Locate the cell with the specified text and output its (X, Y) center coordinate. 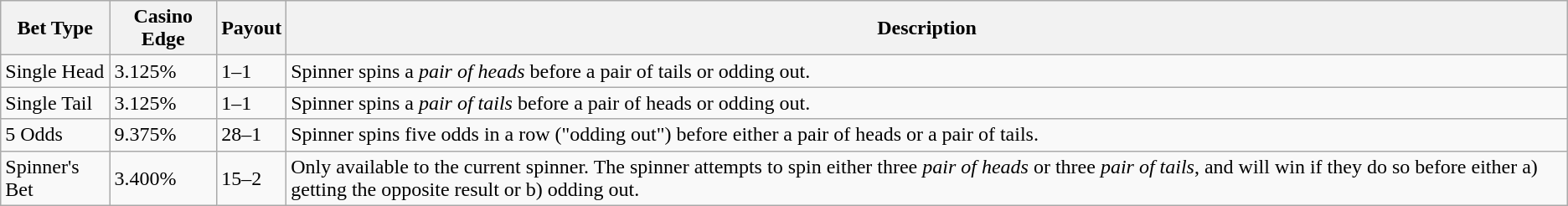
15–2 (251, 178)
Description (927, 28)
Spinner spins a pair of tails before a pair of heads or odding out. (927, 103)
Payout (251, 28)
9.375% (163, 135)
Bet Type (55, 28)
Spinner's Bet (55, 178)
5 Odds (55, 135)
3.400% (163, 178)
Single Head (55, 71)
28–1 (251, 135)
Casino Edge (163, 28)
Spinner spins five odds in a row ("odding out") before either a pair of heads or a pair of tails. (927, 135)
Single Tail (55, 103)
Spinner spins a pair of heads before a pair of tails or odding out. (927, 71)
